Identify which cell holds the provided text, then report its (X, Y) central coordinate. 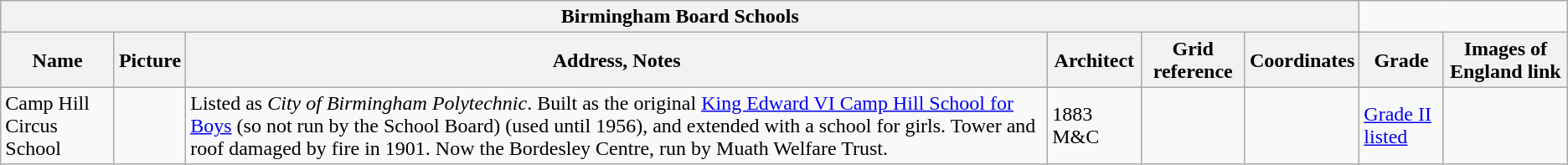
Grade (1402, 60)
Birmingham Board Schools (680, 17)
Grid reference (1193, 60)
Coordinates (1302, 60)
Name (58, 60)
1883 M&C (1094, 126)
Address, Notes (616, 60)
Camp Hill Circus School (58, 126)
Picture (149, 60)
Grade II listed (1402, 126)
Images of England link (1505, 60)
Architect (1094, 60)
